From the cell containing the given text, extract its center point as (X, Y) coordinate. 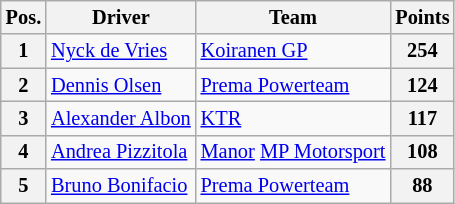
Pos. (24, 17)
2 (24, 85)
254 (422, 51)
Points (422, 17)
3 (24, 118)
88 (422, 186)
108 (422, 152)
Andrea Pizzitola (121, 152)
Dennis Olsen (121, 85)
Bruno Bonifacio (121, 186)
Driver (121, 17)
Alexander Albon (121, 118)
1 (24, 51)
5 (24, 186)
Nyck de Vries (121, 51)
Manor MP Motorsport (294, 152)
Team (294, 17)
KTR (294, 118)
4 (24, 152)
Koiranen GP (294, 51)
124 (422, 85)
117 (422, 118)
